Provide the (x, y) coordinate of the cell's center where the given text is located.  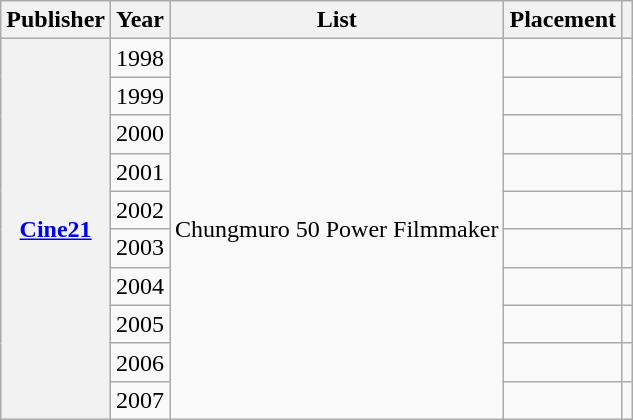
Placement (563, 20)
1998 (140, 58)
2003 (140, 248)
Publisher (56, 20)
2002 (140, 210)
Cine21 (56, 230)
1999 (140, 96)
2000 (140, 134)
2006 (140, 362)
Year (140, 20)
2001 (140, 172)
List (337, 20)
2007 (140, 400)
Chungmuro 50 Power Filmmaker (337, 230)
2005 (140, 324)
2004 (140, 286)
